Capture the cell that displays the provided text and extract its [X, Y] central coordinate. 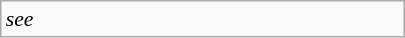
see [203, 19]
